Return [x, y] of the center of cell containing provided text 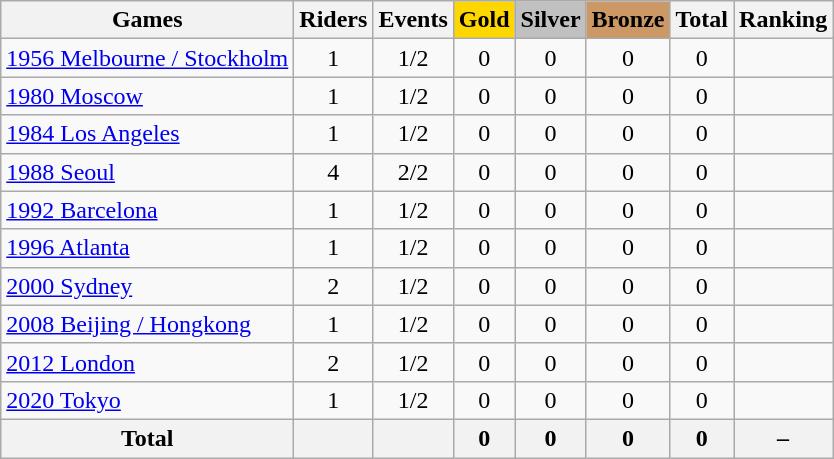
– [784, 438]
2000 Sydney [148, 286]
Silver [550, 20]
2012 London [148, 362]
Bronze [628, 20]
1996 Atlanta [148, 248]
Ranking [784, 20]
1988 Seoul [148, 172]
1980 Moscow [148, 96]
1984 Los Angeles [148, 134]
1992 Barcelona [148, 210]
2008 Beijing / Hongkong [148, 324]
2020 Tokyo [148, 400]
4 [334, 172]
1956 Melbourne / Stockholm [148, 58]
Events [413, 20]
Riders [334, 20]
Games [148, 20]
Gold [484, 20]
2/2 [413, 172]
